Return the (X, Y) coordinate for the center point of the cell that contains the specified text.  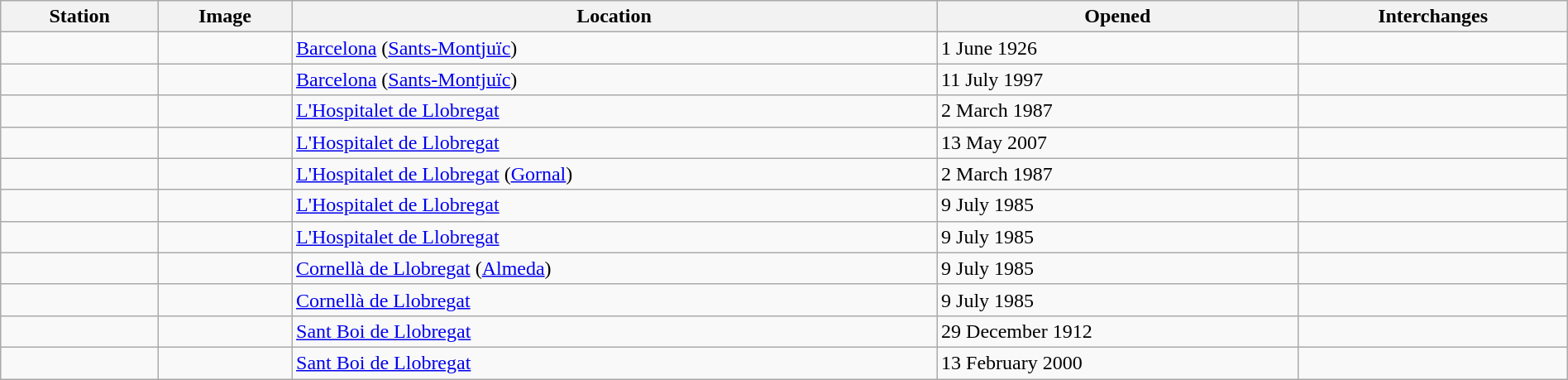
11 July 1997 (1118, 79)
Cornellà de Llobregat (614, 300)
Cornellà de Llobregat (Almeda) (614, 268)
13 May 2007 (1118, 142)
29 December 1912 (1118, 331)
Location (614, 17)
Station (79, 17)
1 June 1926 (1118, 48)
L'Hospitalet de Llobregat (Gornal) (614, 174)
Image (225, 17)
Interchanges (1432, 17)
Opened (1118, 17)
13 February 2000 (1118, 363)
